Output the (x, y) coordinate of the center of the cell containing the given text.  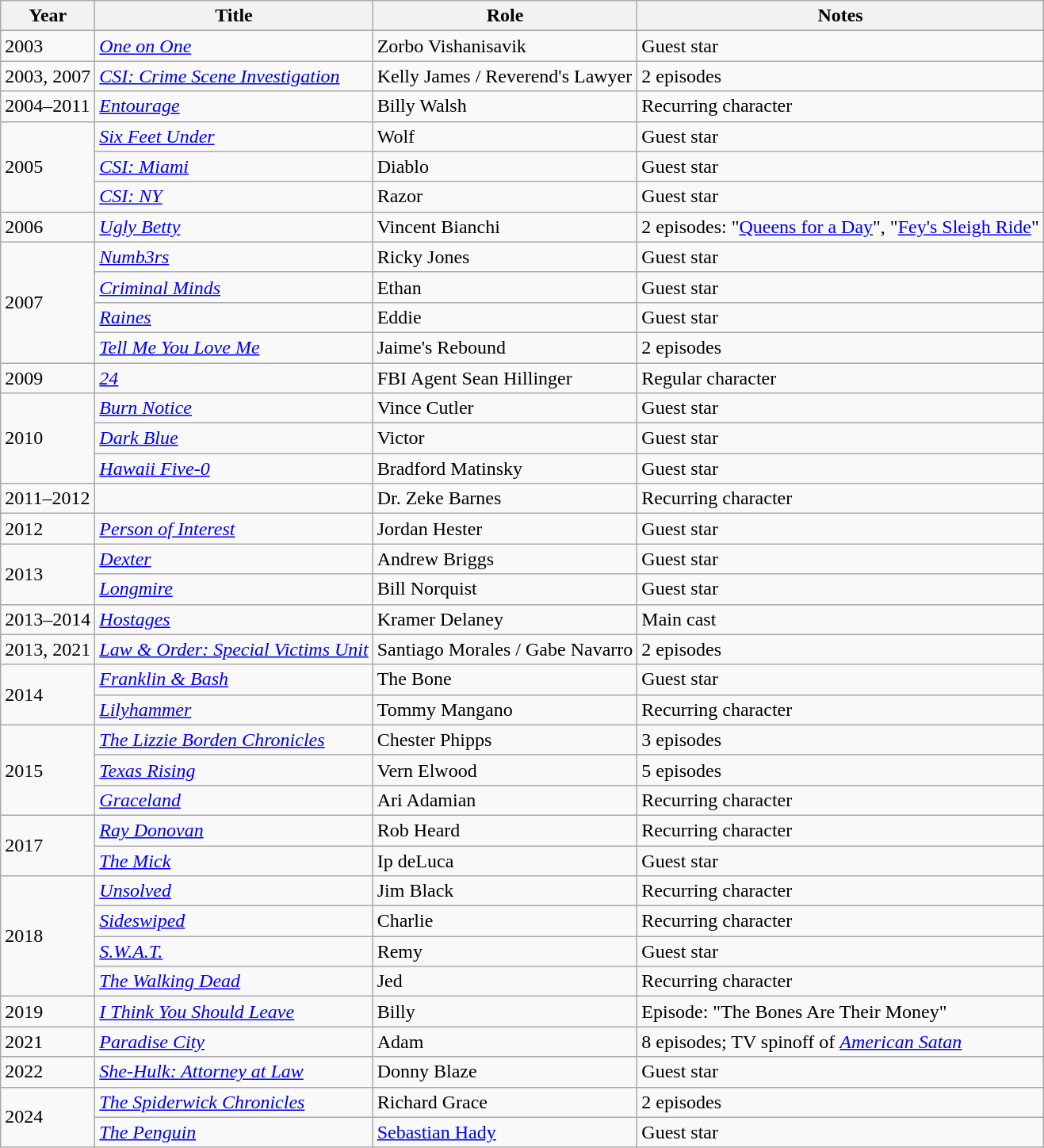
2018 (48, 936)
Remy (505, 951)
Victor (505, 438)
Razor (505, 197)
Entourage (234, 106)
2024 (48, 1117)
Vincent Bianchi (505, 227)
2 episodes: "Queens for a Day", "Fey's Sleigh Ride" (840, 227)
Ugly Betty (234, 227)
Numb3rs (234, 257)
Notes (840, 16)
Ray Donovan (234, 830)
2011–2012 (48, 499)
2005 (48, 166)
Burn Notice (234, 408)
Texas Rising (234, 770)
CSI: NY (234, 197)
Charlie (505, 921)
Person of Interest (234, 529)
Criminal Minds (234, 287)
Role (505, 16)
Andrew Briggs (505, 559)
Hostages (234, 619)
Billy (505, 1012)
Tommy Mangano (505, 710)
Six Feet Under (234, 136)
Jaime's Rebound (505, 347)
Longmire (234, 589)
2010 (48, 438)
Law & Order: Special Victims Unit (234, 649)
Jed (505, 982)
The Mick (234, 860)
Ricky Jones (505, 257)
2004–2011 (48, 106)
Unsolved (234, 891)
Vince Cutler (505, 408)
Chester Phipps (505, 740)
Dr. Zeke Barnes (505, 499)
The Spiderwick Chronicles (234, 1102)
One on One (234, 46)
2012 (48, 529)
The Lizzie Borden Chronicles (234, 740)
2021 (48, 1042)
Rob Heard (505, 830)
The Bone (505, 679)
Paradise City (234, 1042)
Title (234, 16)
Eddie (505, 317)
3 episodes (840, 740)
Franklin & Bash (234, 679)
2009 (48, 378)
2007 (48, 302)
2013–2014 (48, 619)
Tell Me You Love Me (234, 347)
Adam (505, 1042)
2006 (48, 227)
Graceland (234, 800)
Kelly James / Reverend's Lawyer (505, 76)
Ip deLuca (505, 860)
Regular character (840, 378)
Jordan Hester (505, 529)
The Walking Dead (234, 982)
Sideswiped (234, 921)
Hawaii Five-0 (234, 469)
Lilyhammer (234, 710)
Wolf (505, 136)
Richard Grace (505, 1102)
Year (48, 16)
Raines (234, 317)
2019 (48, 1012)
Dexter (234, 559)
Sebastian Hady (505, 1132)
Jim Black (505, 891)
FBI Agent Sean Hillinger (505, 378)
Santiago Morales / Gabe Navarro (505, 649)
Main cast (840, 619)
S.W.A.T. (234, 951)
Billy Walsh (505, 106)
Bradford Matinsky (505, 469)
2015 (48, 770)
Kramer Delaney (505, 619)
Episode: "The Bones Are Their Money" (840, 1012)
CSI: Crime Scene Investigation (234, 76)
2022 (48, 1072)
Vern Elwood (505, 770)
Zorbo Vishanisavik (505, 46)
CSI: Miami (234, 166)
2013, 2021 (48, 649)
2003 (48, 46)
2013 (48, 574)
2014 (48, 695)
2017 (48, 845)
Ari Adamian (505, 800)
Ethan (505, 287)
8 episodes; TV spinoff of American Satan (840, 1042)
2003, 2007 (48, 76)
She-Hulk: Attorney at Law (234, 1072)
24 (234, 378)
Dark Blue (234, 438)
5 episodes (840, 770)
Donny Blaze (505, 1072)
I Think You Should Leave (234, 1012)
Diablo (505, 166)
Bill Norquist (505, 589)
The Penguin (234, 1132)
